Pinpoint the cell where the given text exists, returning its [X, Y] midpoint coordinate. 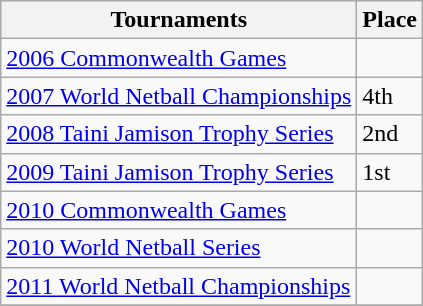
2009 Taini Jamison Trophy Series [179, 172]
2010 World Netball Series [179, 248]
2006 Commonwealth Games [179, 58]
4th [390, 96]
2011 World Netball Championships [179, 286]
2010 Commonwealth Games [179, 210]
1st [390, 172]
Tournaments [179, 20]
2008 Taini Jamison Trophy Series [179, 134]
Place [390, 20]
2nd [390, 134]
2007 World Netball Championships [179, 96]
